Detect which cell encompasses the target text, then output its [x, y] center coordinate. 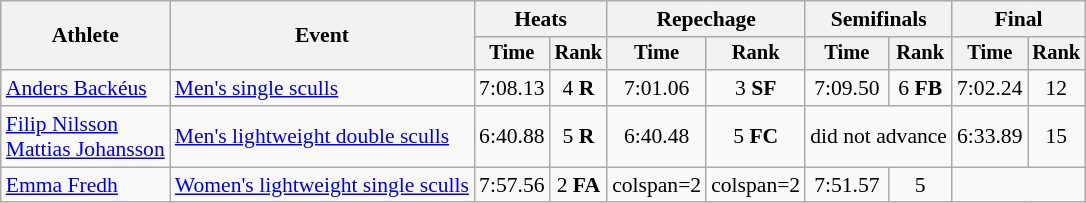
7:02.24 [990, 88]
Women's lightweight single sculls [322, 185]
7:09.50 [846, 88]
Final [1018, 19]
Emma Fredh [86, 185]
7:51.57 [846, 185]
7:57.56 [512, 185]
12 [1057, 88]
2 FA [579, 185]
Repechage [706, 19]
4 R [579, 88]
7:01.06 [656, 88]
Filip NilssonMattias Johansson [86, 136]
6:40.88 [512, 136]
5 FC [756, 136]
Semifinals [878, 19]
Athlete [86, 36]
6:40.48 [656, 136]
3 SF [756, 88]
Men's single sculls [322, 88]
did not advance [878, 136]
Event [322, 36]
Anders Backéus [86, 88]
5 R [579, 136]
7:08.13 [512, 88]
5 [920, 185]
Heats [540, 19]
6:33.89 [990, 136]
6 FB [920, 88]
Men's lightweight double sculls [322, 136]
15 [1057, 136]
